Scan for the cell matching the given text and deliver its (X, Y) coordinate at center. 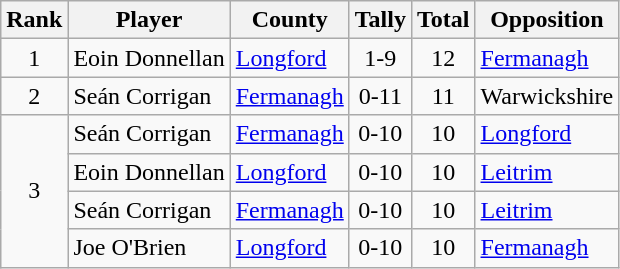
Warwickshire (547, 96)
11 (443, 96)
1-9 (380, 58)
Total (443, 20)
County (290, 20)
0-11 (380, 96)
Rank (34, 20)
1 (34, 58)
2 (34, 96)
Joe O'Brien (149, 248)
12 (443, 58)
3 (34, 191)
Player (149, 20)
Opposition (547, 20)
Tally (380, 20)
